Extract the [x, y] coordinate from the center of the cell holding the provided text.  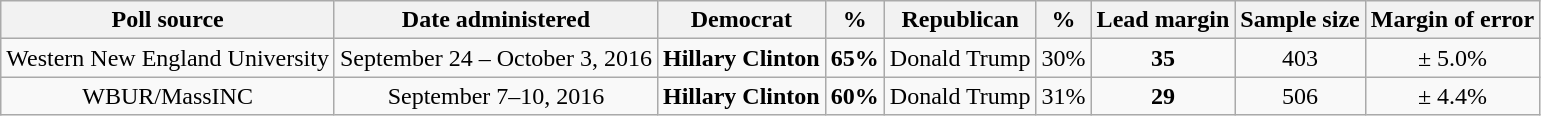
Lead margin [1163, 20]
30% [1064, 58]
Margin of error [1452, 20]
± 5.0% [1452, 58]
Sample size [1300, 20]
29 [1163, 96]
35 [1163, 58]
60% [854, 96]
65% [854, 58]
Democrat [741, 20]
September 24 – October 3, 2016 [496, 58]
September 7–10, 2016 [496, 96]
Date administered [496, 20]
31% [1064, 96]
WBUR/MassINC [168, 96]
Poll source [168, 20]
Western New England University [168, 58]
506 [1300, 96]
403 [1300, 58]
± 4.4% [1452, 96]
Republican [960, 20]
